Return (X, Y) of the center of cell containing provided text 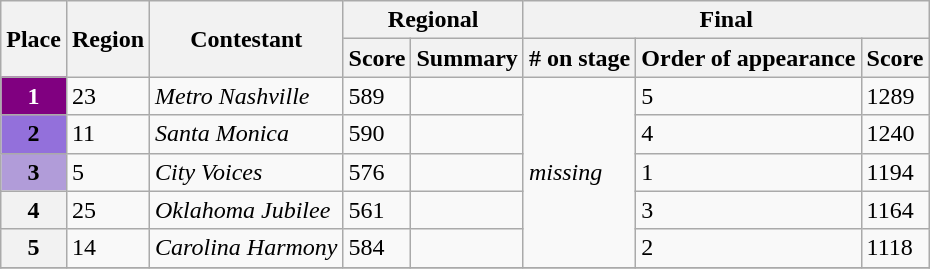
Santa Monica (247, 134)
1194 (895, 172)
City Voices (247, 172)
576 (377, 172)
Carolina Harmony (247, 248)
Summary (467, 58)
589 (377, 96)
561 (377, 210)
23 (108, 96)
Metro Nashville (247, 96)
Regional (433, 20)
1240 (895, 134)
1118 (895, 248)
Contestant (247, 39)
1289 (895, 96)
Order of appearance (748, 58)
Region (108, 39)
584 (377, 248)
25 (108, 210)
missing (579, 172)
14 (108, 248)
Oklahoma Jubilee (247, 210)
Place (34, 39)
# on stage (579, 58)
11 (108, 134)
Final (726, 20)
590 (377, 134)
1164 (895, 210)
